From the cell containing the given text, extract its center point as [x, y] coordinate. 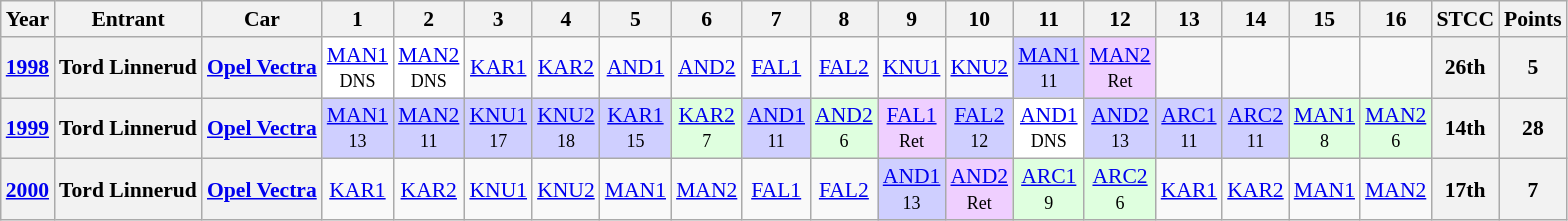
Year [28, 19]
1999 [28, 128]
ARC19 [1048, 190]
ARC111 [1190, 128]
2000 [28, 190]
AND2Ret [979, 190]
Car [262, 19]
11 [1048, 19]
17th [1465, 190]
MAN113 [358, 128]
MAN211 [428, 128]
2 [428, 19]
16 [1396, 19]
MAN2DNS [428, 68]
8 [844, 19]
10 [979, 19]
ARC26 [1120, 190]
AND113 [912, 190]
14 [1256, 19]
KNU117 [498, 128]
3 [498, 19]
13 [1190, 19]
AND26 [844, 128]
AND1 [636, 68]
26th [1465, 68]
9 [912, 19]
4 [566, 19]
MAN2Ret [1120, 68]
AND2 [706, 68]
STCC [1465, 19]
FAL212 [979, 128]
MAN18 [1324, 128]
Entrant [128, 19]
AND213 [1120, 128]
MAN1DNS [358, 68]
KNU218 [566, 128]
1998 [28, 68]
MAN111 [1048, 68]
AND111 [776, 128]
14th [1465, 128]
15 [1324, 19]
AND1DNS [1048, 128]
Points [1533, 19]
1 [358, 19]
12 [1120, 19]
FAL1Ret [912, 128]
KAR115 [636, 128]
6 [706, 19]
MAN26 [1396, 128]
28 [1533, 128]
KAR27 [706, 128]
ARC211 [1256, 128]
